Search for the cell housing the specified text and yield its [x, y] center coordinate. 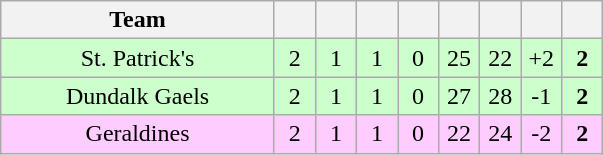
+2 [542, 58]
25 [460, 58]
St. Patrick's [138, 58]
-1 [542, 96]
27 [460, 96]
Geraldines [138, 134]
-2 [542, 134]
28 [500, 96]
24 [500, 134]
Dundalk Gaels [138, 96]
Team [138, 20]
